Determine the [X, Y] coordinate at the center of the cell enclosing the given text.  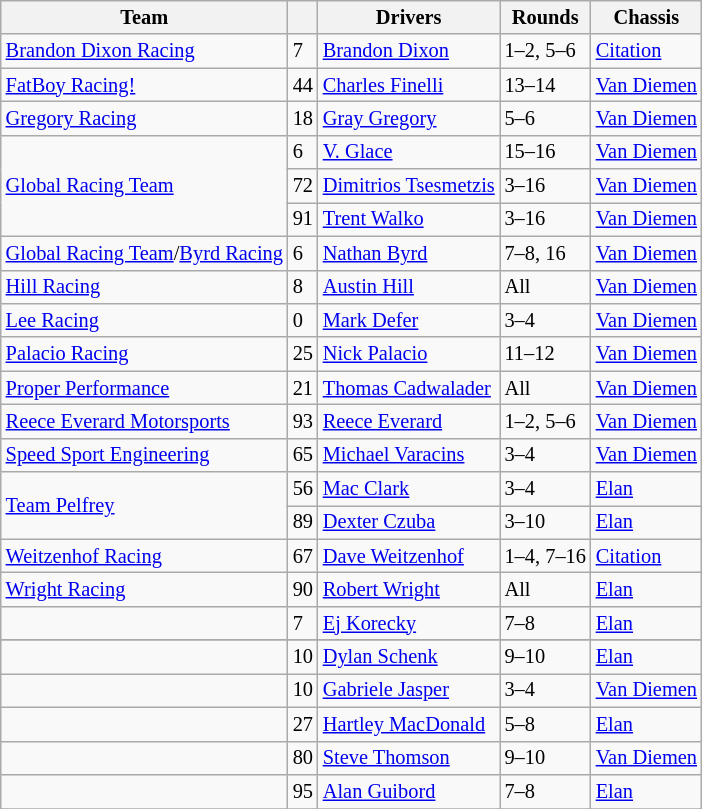
Gabriele Jasper [409, 690]
Ej Korecky [409, 623]
89 [303, 522]
Reece Everard [409, 421]
Dave Weitzenhof [409, 556]
18 [303, 118]
Gray Gregory [409, 118]
95 [303, 791]
Dylan Schenk [409, 657]
Austin Hill [409, 287]
13–14 [546, 85]
Trent Walko [409, 219]
Brandon Dixon [409, 51]
Rounds [546, 17]
Drivers [409, 17]
Weitzenhof Racing [144, 556]
65 [303, 455]
Reece Everard Motorsports [144, 421]
Michael Varacins [409, 455]
Wright Racing [144, 589]
Brandon Dixon Racing [144, 51]
Global Racing Team/Byrd Racing [144, 253]
Global Racing Team [144, 186]
91 [303, 219]
Charles Finelli [409, 85]
Nick Palacio [409, 354]
Proper Performance [144, 388]
27 [303, 724]
Robert Wright [409, 589]
21 [303, 388]
Steve Thomson [409, 758]
Thomas Cadwalader [409, 388]
Palacio Racing [144, 354]
Hill Racing [144, 287]
Mac Clark [409, 489]
44 [303, 85]
5–8 [546, 724]
Chassis [646, 17]
1–4, 7–16 [546, 556]
Speed Sport Engineering [144, 455]
Team [144, 17]
Alan Guibord [409, 791]
3–10 [546, 522]
V. Glace [409, 152]
80 [303, 758]
FatBoy Racing! [144, 85]
0 [303, 320]
93 [303, 421]
11–12 [546, 354]
67 [303, 556]
Gregory Racing [144, 118]
Mark Defer [409, 320]
Team Pelfrey [144, 506]
7–8, 16 [546, 253]
56 [303, 489]
Nathan Byrd [409, 253]
15–16 [546, 152]
5–6 [546, 118]
Dexter Czuba [409, 522]
90 [303, 589]
72 [303, 186]
8 [303, 287]
Dimitrios Tsesmetzis [409, 186]
Lee Racing [144, 320]
Hartley MacDonald [409, 724]
25 [303, 354]
